For the text-containing cell, return its midpoint in (x, y) coordinate format. 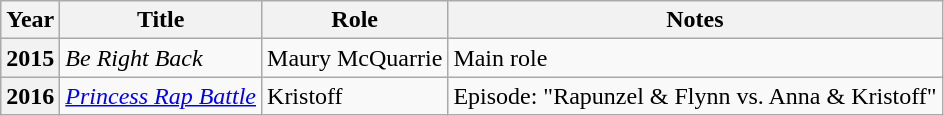
Main role (695, 58)
Maury McQuarrie (355, 58)
Episode: "Rapunzel & Flynn vs. Anna & Kristoff" (695, 96)
Princess Rap Battle (161, 96)
Year (30, 20)
Notes (695, 20)
2015 (30, 58)
Kristoff (355, 96)
Role (355, 20)
Title (161, 20)
Be Right Back (161, 58)
2016 (30, 96)
